From the cell containing the given text, extract its center point as [x, y] coordinate. 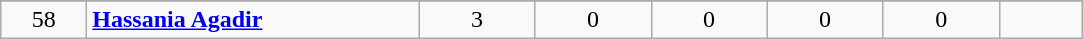
3 [477, 20]
Hassania Agadir [253, 20]
58 [44, 20]
